Return (x, y) of the center of cell containing provided text 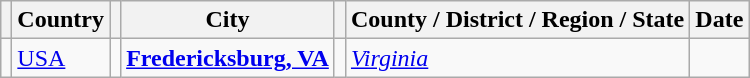
Virginia (517, 58)
City (228, 20)
Fredericksburg, VA (228, 58)
Date (720, 20)
USA (61, 58)
Country (61, 20)
County / District / Region / State (517, 20)
